Locate the cell with the specified text and output its (X, Y) center coordinate. 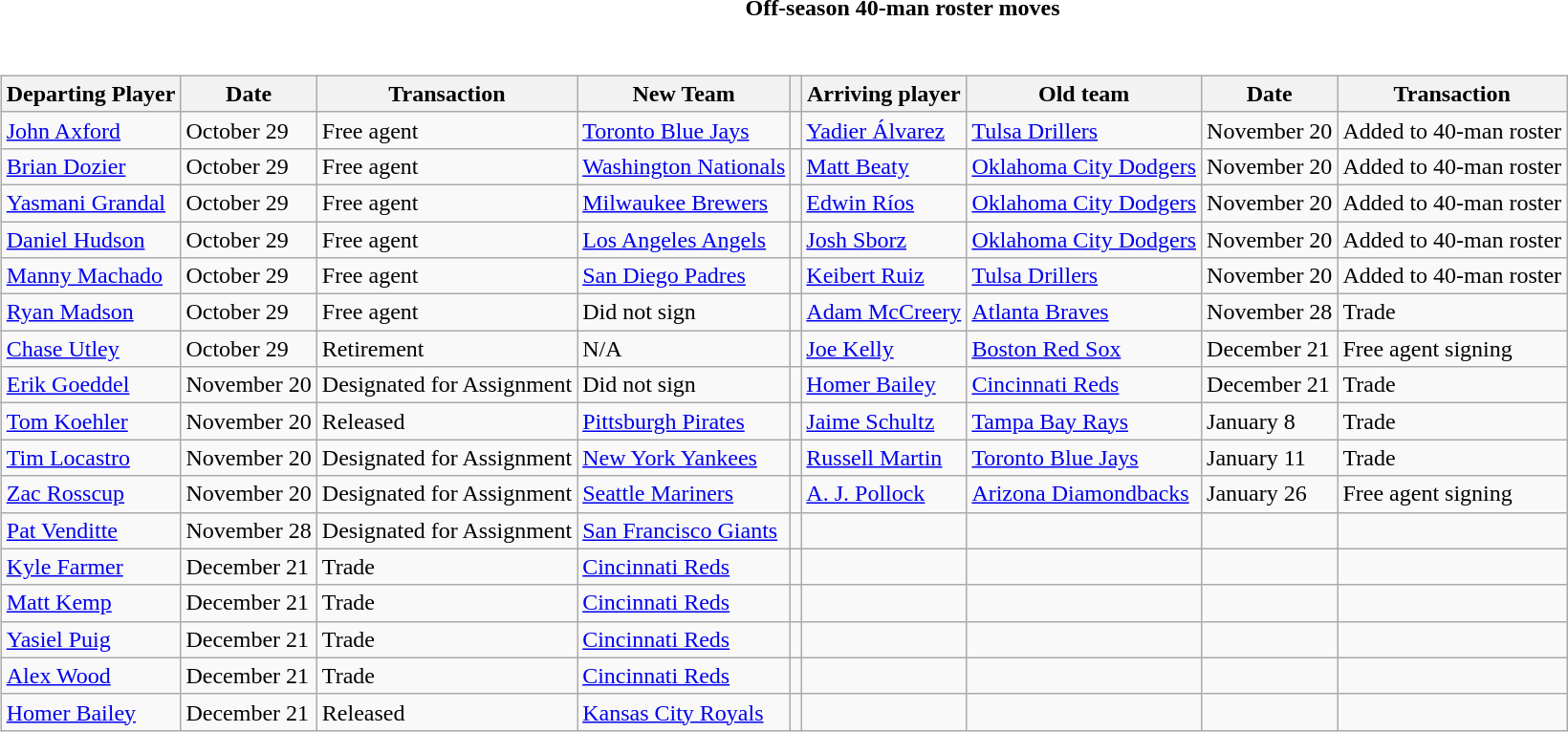
Russell Martin (883, 458)
A. J. Pollock (883, 494)
January 8 (1270, 421)
Alex Wood (91, 676)
Seattle Mariners (685, 494)
Manny Machado (91, 276)
N/A (685, 349)
John Axford (91, 130)
Arizona Diamondbacks (1084, 494)
Ryan Madson (91, 312)
Yasmani Grandal (91, 203)
Daniel Hudson (91, 240)
Departing Player (91, 94)
Milwaukee Brewers (685, 203)
Boston Red Sox (1084, 349)
Tom Koehler (91, 421)
Atlanta Braves (1084, 312)
January 26 (1270, 494)
Matt Kemp (91, 603)
Retirement (446, 349)
New York Yankees (685, 458)
Kansas City Royals (685, 712)
Kyle Farmer (91, 567)
January 11 (1270, 458)
Matt Beaty (883, 166)
Tim Locastro (91, 458)
Yadier Álvarez (883, 130)
Pat Venditte (91, 530)
Keibert Ruiz (883, 276)
Tampa Bay Rays (1084, 421)
San Francisco Giants (685, 530)
Yasiel Puig (91, 639)
Jaime Schultz (883, 421)
Josh Sborz (883, 240)
Chase Utley (91, 349)
Los Angeles Angels (685, 240)
Brian Dozier (91, 166)
Adam McCreery (883, 312)
Arriving player (883, 94)
Erik Goeddel (91, 385)
Old team (1084, 94)
Zac Rosscup (91, 494)
Joe Kelly (883, 349)
Edwin Ríos (883, 203)
San Diego Padres (685, 276)
Washington Nationals (685, 166)
Pittsburgh Pirates (685, 421)
New Team (685, 94)
